Capture the cell that displays the provided text and extract its (x, y) central coordinate. 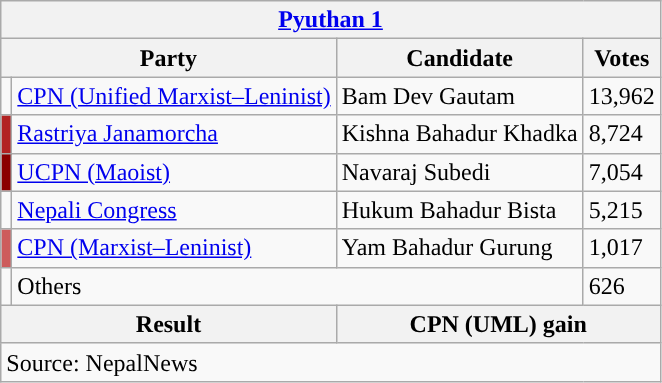
Others (298, 286)
1,017 (622, 248)
CPN (UML) gain (498, 324)
626 (622, 286)
UCPN (Maoist) (174, 172)
Yam Bahadur Gurung (460, 248)
8,724 (622, 134)
Hukum Bahadur Bista (460, 210)
Kishna Bahadur Khadka (460, 134)
5,215 (622, 210)
Nepali Congress (174, 210)
CPN (Unified Marxist–Leninist) (174, 96)
Votes (622, 58)
7,054 (622, 172)
Rastriya Janamorcha (174, 134)
13,962 (622, 96)
Result (168, 324)
Bam Dev Gautam (460, 96)
Pyuthan 1 (331, 20)
CPN (Marxist–Leninist) (174, 248)
Party (168, 58)
Candidate (460, 58)
Source: NepalNews (331, 362)
Navaraj Subedi (460, 172)
